Output the (X, Y) coordinate of the center of the cell containing the given text.  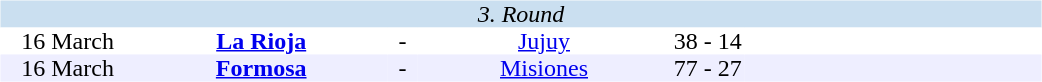
Misiones (544, 68)
Formosa (262, 68)
77 - 27 (708, 68)
La Rioja (262, 42)
38 - 14 (708, 42)
Jujuy (544, 42)
3. Round (520, 14)
